Find where the given text appears and provide that cell's center as [X, Y] coordinate. 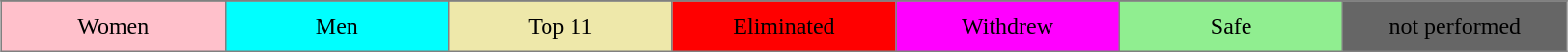
Safe [1231, 26]
Women [113, 26]
Top 11 [561, 26]
Men [337, 26]
Eliminated [784, 26]
Withdrew [1008, 26]
not performed [1455, 26]
